Find where the given text appears and provide that cell's center as [x, y] coordinate. 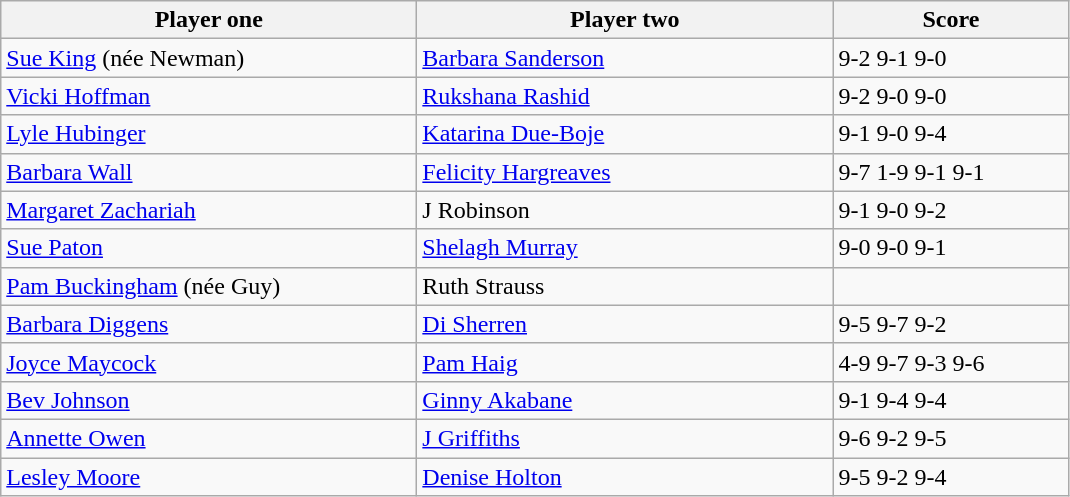
Ruth Strauss [625, 286]
Player one [209, 20]
Sue Paton [209, 248]
Barbara Wall [209, 172]
9-1 9-0 9-2 [951, 210]
9-1 9-0 9-4 [951, 134]
9-1 9-4 9-4 [951, 400]
4-9 9-7 9-3 9-6 [951, 362]
9-2 9-0 9-0 [951, 96]
Joyce Maycock [209, 362]
Sue King (née Newman) [209, 58]
Lesley Moore [209, 477]
Annette Owen [209, 438]
Pam Haig [625, 362]
Felicity Hargreaves [625, 172]
9-5 9-7 9-2 [951, 324]
Shelagh Murray [625, 248]
Barbara Sanderson [625, 58]
Score [951, 20]
Margaret Zachariah [209, 210]
J Griffiths [625, 438]
Rukshana Rashid [625, 96]
Denise Holton [625, 477]
Di Sherren [625, 324]
Katarina Due-Boje [625, 134]
Pam Buckingham (née Guy) [209, 286]
Barbara Diggens [209, 324]
Vicki Hoffman [209, 96]
9-5 9-2 9-4 [951, 477]
9-0 9-0 9-1 [951, 248]
9-6 9-2 9-5 [951, 438]
Player two [625, 20]
9-2 9-1 9-0 [951, 58]
J Robinson [625, 210]
9-7 1-9 9-1 9-1 [951, 172]
Bev Johnson [209, 400]
Lyle Hubinger [209, 134]
Ginny Akabane [625, 400]
